Scan for the cell matching the given text and deliver its (x, y) coordinate at center. 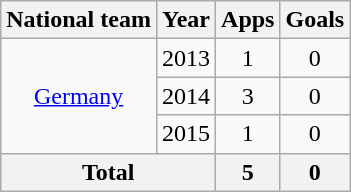
2015 (186, 134)
Total (108, 172)
5 (248, 172)
2013 (186, 58)
Apps (248, 20)
3 (248, 96)
Year (186, 20)
Germany (79, 96)
2014 (186, 96)
Goals (315, 20)
National team (79, 20)
